Scan for the cell matching the given text and deliver its (X, Y) coordinate at center. 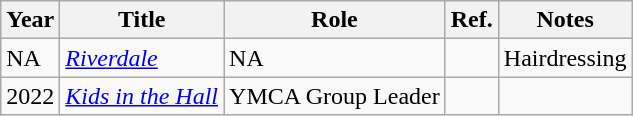
Title (142, 20)
Ref. (472, 20)
2022 (30, 96)
Hairdressing (565, 58)
Riverdale (142, 58)
Year (30, 20)
YMCA Group Leader (335, 96)
Role (335, 20)
Notes (565, 20)
Kids in the Hall (142, 96)
